Pinpoint the cell where the given text exists, returning its (X, Y) midpoint coordinate. 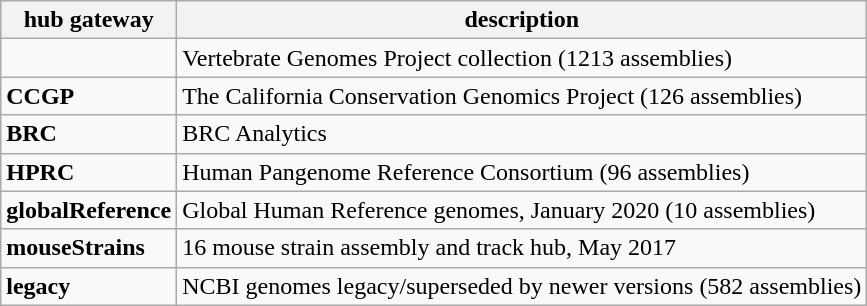
mouseStrains (89, 248)
Global Human Reference genomes, January 2020 (10 assemblies) (522, 210)
CCGP (89, 96)
globalReference (89, 210)
BRC Analytics (522, 134)
Human Pangenome Reference Consortium (96 assemblies) (522, 172)
NCBI genomes legacy/superseded by newer versions (582 assemblies) (522, 286)
hub gateway (89, 20)
The California Conservation Genomics Project (126 assemblies) (522, 96)
legacy (89, 286)
description (522, 20)
HPRC (89, 172)
16 mouse strain assembly and track hub, May 2017 (522, 248)
BRC (89, 134)
Vertebrate Genomes Project collection (1213 assemblies) (522, 58)
